Provide the [X, Y] coordinate of the cell's center where the given text is located.  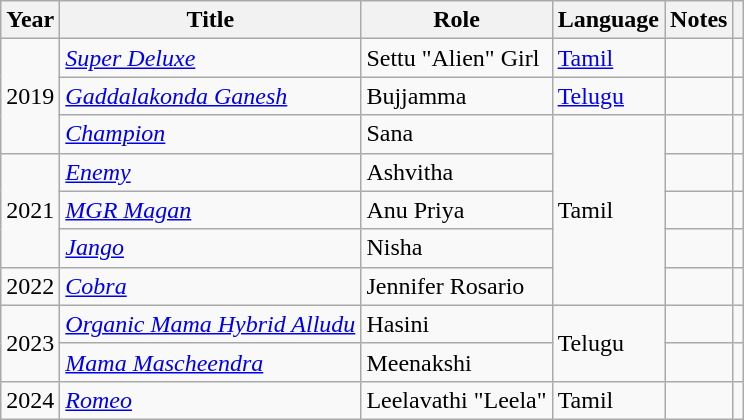
Hasini [456, 324]
Year [30, 20]
Organic Mama Hybrid Alludu [210, 324]
Gaddalakonda Ganesh [210, 96]
2024 [30, 400]
Nisha [456, 248]
2021 [30, 210]
Enemy [210, 172]
Super Deluxe [210, 58]
Leelavathi "Leela" [456, 400]
Settu "Alien" Girl [456, 58]
Mama Mascheendra [210, 362]
Jennifer Rosario [456, 286]
Meenakshi [456, 362]
Title [210, 20]
Romeo [210, 400]
2023 [30, 343]
Champion [210, 134]
Sana [456, 134]
Cobra [210, 286]
Language [608, 20]
Role [456, 20]
Notes [699, 20]
Bujjamma [456, 96]
2022 [30, 286]
Jango [210, 248]
MGR Magan [210, 210]
Anu Priya [456, 210]
2019 [30, 96]
Ashvitha [456, 172]
